Determine the [x, y] coordinate at the center of the cell enclosing the given text.  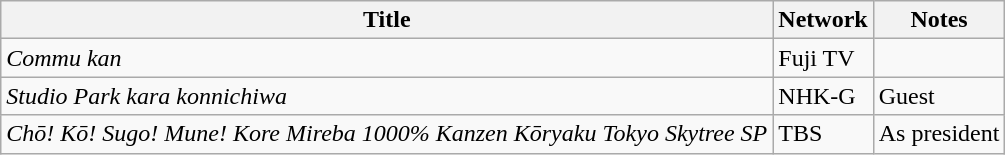
Guest [939, 96]
Chō! Kō! Sugo! Mune! Kore Mireba 1000% Kanzen Kōryaku Tokyo Skytree SP [387, 134]
Fuji TV [823, 58]
TBS [823, 134]
Commu kan [387, 58]
Network [823, 20]
Studio Park kara konnichiwa [387, 96]
As president [939, 134]
Title [387, 20]
NHK-G [823, 96]
Notes [939, 20]
